Locate the cell with the specified text and output its (X, Y) center coordinate. 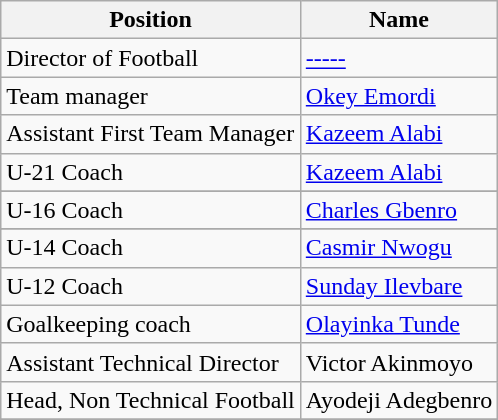
Olayinka Tunde (398, 324)
Casmir Nwogu (398, 248)
----- (398, 58)
Head, Non Technical Football (151, 400)
Team manager (151, 96)
Name (398, 20)
Ayodeji Adegbenro (398, 400)
U-21 Coach (151, 172)
U-14 Coach (151, 248)
Charles Gbenro (398, 210)
Okey Emordi (398, 96)
Position (151, 20)
U-12 Coach (151, 286)
Sunday Ilevbare (398, 286)
Assistant First Team Manager (151, 134)
Victor Akinmoyo (398, 362)
Goalkeeping coach (151, 324)
Assistant Technical Director (151, 362)
Director of Football (151, 58)
U-16 Coach (151, 210)
